Scan for the cell matching the given text and deliver its (X, Y) coordinate at center. 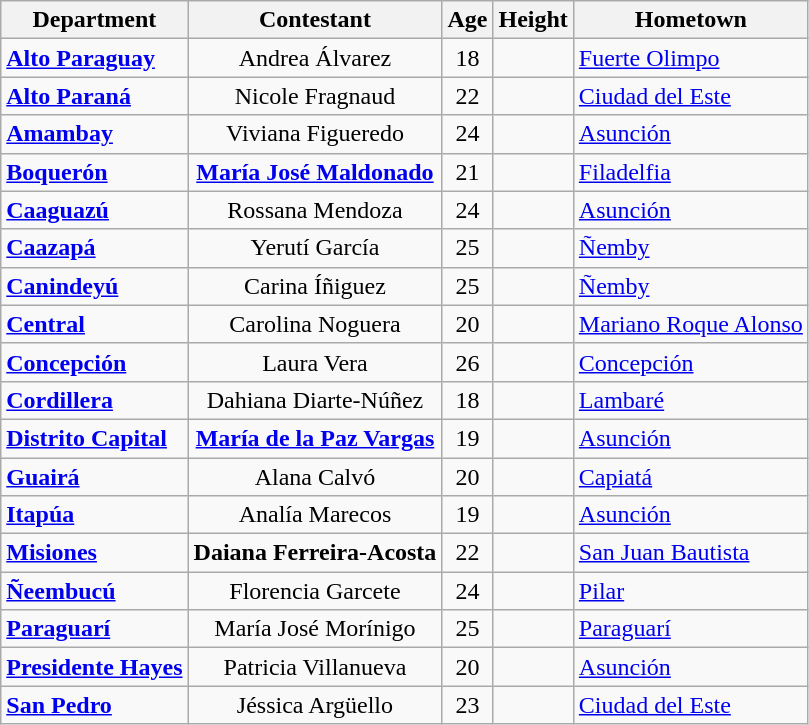
Caaguazú (94, 210)
Department (94, 20)
San Juan Bautista (690, 553)
Pilar (690, 591)
Height (533, 20)
Carina Íñiguez (315, 286)
Boquerón (94, 172)
Mariano Roque Alonso (690, 324)
Florencia Garcete (315, 591)
María de la Paz Vargas (315, 438)
Nicole Fragnaud (315, 96)
María José Maldonado (315, 172)
Central (94, 324)
Alana Calvó (315, 477)
Lambaré (690, 400)
26 (468, 362)
Alto Paraná (94, 96)
23 (468, 705)
Cordillera (94, 400)
Guairá (94, 477)
Caazapá (94, 248)
Laura Vera (315, 362)
Contestant (315, 20)
Dahiana Diarte-Núñez (315, 400)
Alto Paraguay (94, 58)
Canindeyú (94, 286)
Age (468, 20)
Yerutí García (315, 248)
21 (468, 172)
Hometown (690, 20)
Patricia Villanueva (315, 667)
Daiana Ferreira-Acosta (315, 553)
María José Morínigo (315, 629)
Capiatá (690, 477)
Fuerte Olimpo (690, 58)
Carolina Noguera (315, 324)
Analía Marecos (315, 515)
Rossana Mendoza (315, 210)
Misiones (94, 553)
Distrito Capital (94, 438)
Jéssica Argüello (315, 705)
Itapúa (94, 515)
Viviana Figueredo (315, 134)
Filadelfia (690, 172)
Amambay (94, 134)
Ñeembucú (94, 591)
Andrea Álvarez (315, 58)
Presidente Hayes (94, 667)
San Pedro (94, 705)
